Extract the [X, Y] coordinate from the center of the cell holding the provided text.  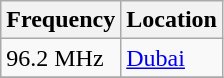
Location [172, 20]
96.2 MHz [61, 58]
Dubai [172, 58]
Frequency [61, 20]
